From the cell containing the given text, extract its center point as [X, Y] coordinate. 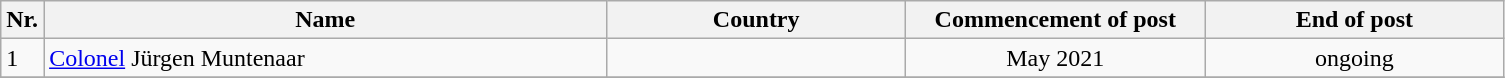
Colonel Jürgen Muntenaar [326, 58]
ongoing [1354, 58]
1 [22, 58]
Commencement of post [1056, 20]
Name [326, 20]
Country [756, 20]
Nr. [22, 20]
End of post [1354, 20]
May 2021 [1056, 58]
